Scan for the cell matching the given text and deliver its (X, Y) coordinate at center. 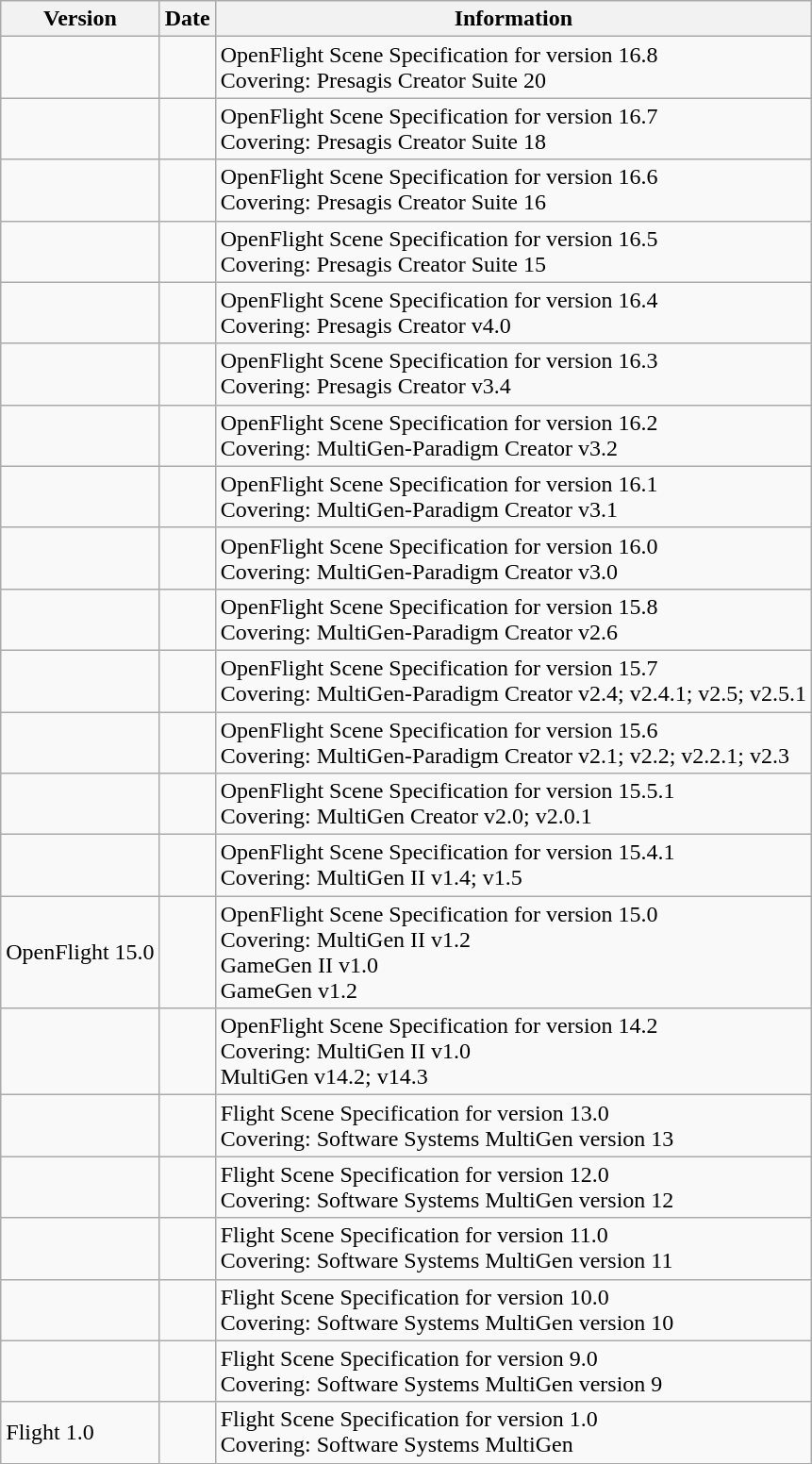
Flight Scene Specification for version 1.0Covering: Software Systems MultiGen (513, 1432)
OpenFlight Scene Specification for version 15.4.1Covering: MultiGen II v1.4; v1.5 (513, 866)
OpenFlight Scene Specification for version 16.5Covering: Presagis Creator Suite 15 (513, 251)
OpenFlight Scene Specification for version 14.2Covering: MultiGen II v1.0 MultiGen v14.2; v14.3 (513, 1052)
OpenFlight 15.0 (80, 953)
Version (80, 19)
Flight 1.0 (80, 1432)
Flight Scene Specification for version 10.0Covering: Software Systems MultiGen version 10 (513, 1309)
OpenFlight Scene Specification for version 15.7Covering: MultiGen-Paradigm Creator v2.4; v2.4.1; v2.5; v2.5.1 (513, 681)
OpenFlight Scene Specification for version 16.4Covering: Presagis Creator v4.0 (513, 313)
OpenFlight Scene Specification for version 15.6Covering: MultiGen-Paradigm Creator v2.1; v2.2; v2.2.1; v2.3 (513, 741)
OpenFlight Scene Specification for version 16.3Covering: Presagis Creator v3.4 (513, 374)
OpenFlight Scene Specification for version 15.5.1Covering: MultiGen Creator v2.0; v2.0.1 (513, 804)
Flight Scene Specification for version 12.0Covering: Software Systems MultiGen version 12 (513, 1187)
Date (187, 19)
Flight Scene Specification for version 9.0Covering: Software Systems MultiGen version 9 (513, 1372)
OpenFlight Scene Specification for version 15.0Covering: MultiGen II v1.2 GameGen II v1.0 GameGen v1.2 (513, 953)
OpenFlight Scene Specification for version 15.8Covering: MultiGen-Paradigm Creator v2.6 (513, 619)
OpenFlight Scene Specification for version 16.0Covering: MultiGen-Paradigm Creator v3.0 (513, 558)
OpenFlight Scene Specification for version 16.6Covering: Presagis Creator Suite 16 (513, 191)
OpenFlight Scene Specification for version 16.7Covering: Presagis Creator Suite 18 (513, 128)
Flight Scene Specification for version 13.0Covering: Software Systems MultiGen version 13 (513, 1126)
OpenFlight Scene Specification for version 16.1Covering: MultiGen-Paradigm Creator v3.1 (513, 496)
OpenFlight Scene Specification for version 16.2Covering: MultiGen-Paradigm Creator v3.2 (513, 436)
Flight Scene Specification for version 11.0Covering: Software Systems MultiGen version 11 (513, 1249)
OpenFlight Scene Specification for version 16.8Covering: Presagis Creator Suite 20 (513, 68)
Information (513, 19)
